Capture the cell that displays the provided text and extract its (x, y) central coordinate. 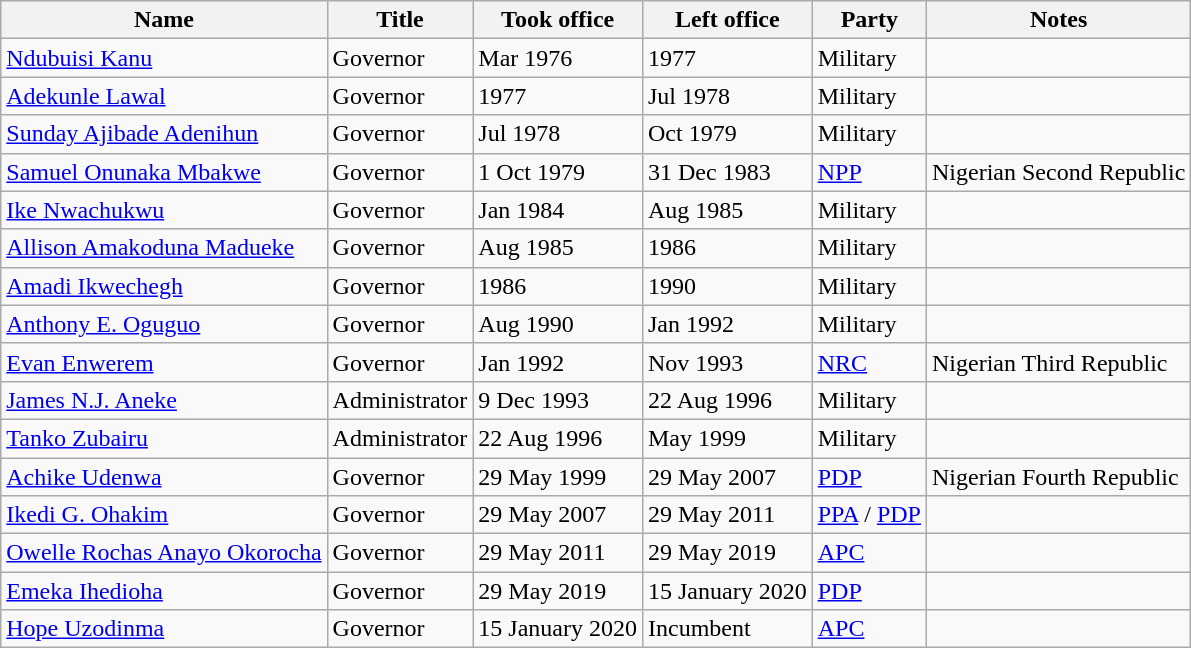
PPA / PDP (869, 515)
Tanko Zubairu (164, 438)
Notes (1058, 20)
Title (400, 20)
Amadi Ikwechegh (164, 286)
Nigerian Second Republic (1058, 172)
Oct 1979 (727, 134)
Name (164, 20)
Allison Amakoduna Madueke (164, 248)
NRC (869, 362)
Left office (727, 20)
Evan Enwerem (164, 362)
Nigerian Fourth Republic (1058, 477)
Took office (558, 20)
1990 (727, 286)
Aug 1990 (558, 324)
Hope Uzodinma (164, 629)
Achike Udenwa (164, 477)
29 May 1999 (558, 477)
Ndubuisi Kanu (164, 58)
Nov 1993 (727, 362)
9 Dec 1993 (558, 400)
Nigerian Third Republic (1058, 362)
1 Oct 1979 (558, 172)
NPP (869, 172)
James N.J. Aneke (164, 400)
Party (869, 20)
Ikedi G. Ohakim (164, 515)
Emeka Ihedioha (164, 591)
Incumbent (727, 629)
Ike Nwachukwu (164, 210)
Jan 1984 (558, 210)
Anthony E. Oguguo (164, 324)
31 Dec 1983 (727, 172)
Mar 1976 (558, 58)
Owelle Rochas Anayo Okorocha (164, 553)
Samuel Onunaka Mbakwe (164, 172)
Adekunle Lawal (164, 96)
May 1999 (727, 438)
Sunday Ajibade Adenihun (164, 134)
